Pinpoint the cell where the given text exists, returning its (X, Y) midpoint coordinate. 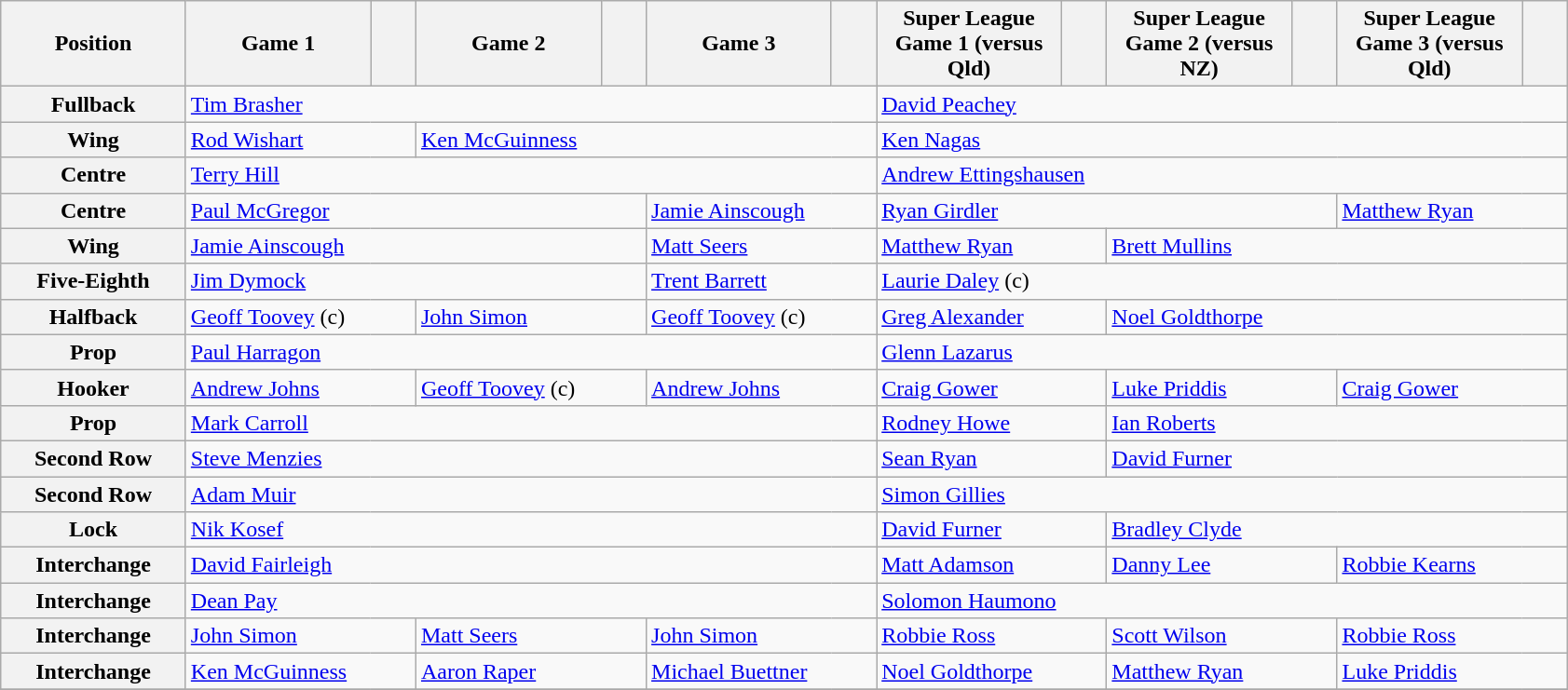
Bradley Clyde (1337, 530)
Hooker (93, 387)
Nik Kosef (531, 530)
Rod Wishart (300, 140)
Steve Menzies (531, 458)
Andrew Ettingshausen (1222, 175)
Game 2 (509, 44)
Super League Game 2 (versus NZ) (1200, 44)
Laurie Daley (c) (1222, 281)
Halfback (93, 317)
Danny Lee (1222, 565)
Tim Brasher (531, 104)
Solomon Haumono (1222, 601)
Position (93, 44)
Paul Harragon (531, 352)
Lock (93, 530)
Scott Wilson (1222, 636)
Dean Pay (531, 601)
Five-Eighth (93, 281)
Rodney Howe (991, 423)
Ryan Girdler (1107, 210)
Adam Muir (531, 494)
Robbie Kearns (1452, 565)
Matt Adamson (991, 565)
Paul McGregor (416, 210)
Ian Roberts (1337, 423)
Game 3 (740, 44)
Super League Game 3 (versus Qld) (1429, 44)
Game 1 (278, 44)
Aaron Raper (531, 671)
Terry Hill (531, 175)
Michael Buettner (762, 671)
Trent Barrett (762, 281)
David Peachey (1222, 104)
Mark Carroll (531, 423)
Ken Nagas (1222, 140)
Jim Dymock (416, 281)
Greg Alexander (991, 317)
David Fairleigh (531, 565)
Glenn Lazarus (1222, 352)
Simon Gillies (1222, 494)
Super League Game 1 (versus Qld) (969, 44)
Brett Mullins (1337, 246)
Fullback (93, 104)
Sean Ryan (991, 458)
